Output the [X, Y] coordinate of the center of the cell containing the given text.  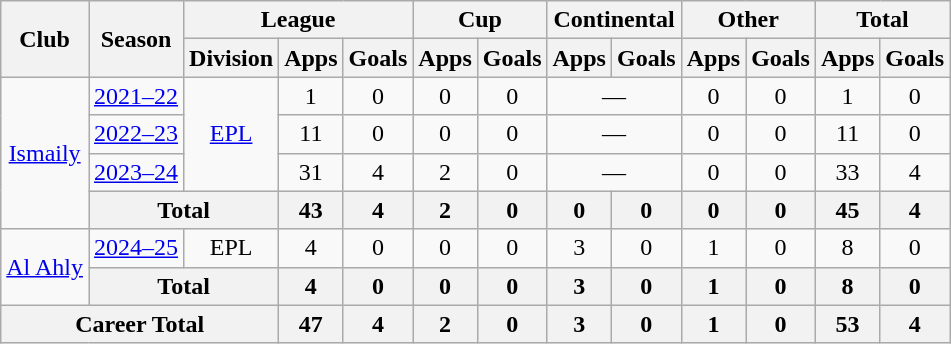
31 [311, 172]
2024–25 [136, 248]
2021–22 [136, 96]
Continental [614, 20]
Season [136, 39]
53 [847, 324]
45 [847, 210]
Club [45, 39]
Division [232, 58]
Ismaily [45, 153]
2023–24 [136, 172]
2022–23 [136, 134]
47 [311, 324]
33 [847, 172]
Career Total [140, 324]
Al Ahly [45, 267]
43 [311, 210]
Other [748, 20]
Cup [480, 20]
League [298, 20]
